Detect which cell encompasses the target text, then output its (X, Y) center coordinate. 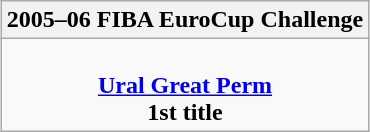
Ural Great Perm 1st title (184, 85)
2005–06 FIBA EuroCup Challenge (184, 20)
